Return the [x, y] coordinate for the center point of the cell that contains the specified text.  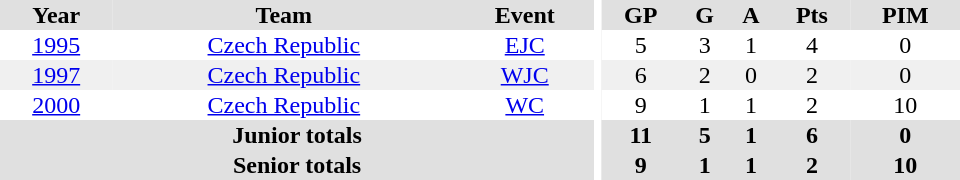
A [752, 15]
G [705, 15]
Senior totals [297, 165]
EJC [524, 45]
WJC [524, 75]
WC [524, 105]
Event [524, 15]
PIM [905, 15]
Junior totals [297, 135]
1995 [56, 45]
1997 [56, 75]
11 [641, 135]
Pts [812, 15]
Team [284, 15]
Year [56, 15]
4 [812, 45]
GP [641, 15]
2000 [56, 105]
3 [705, 45]
